Find where the given text appears and provide that cell's center as [x, y] coordinate. 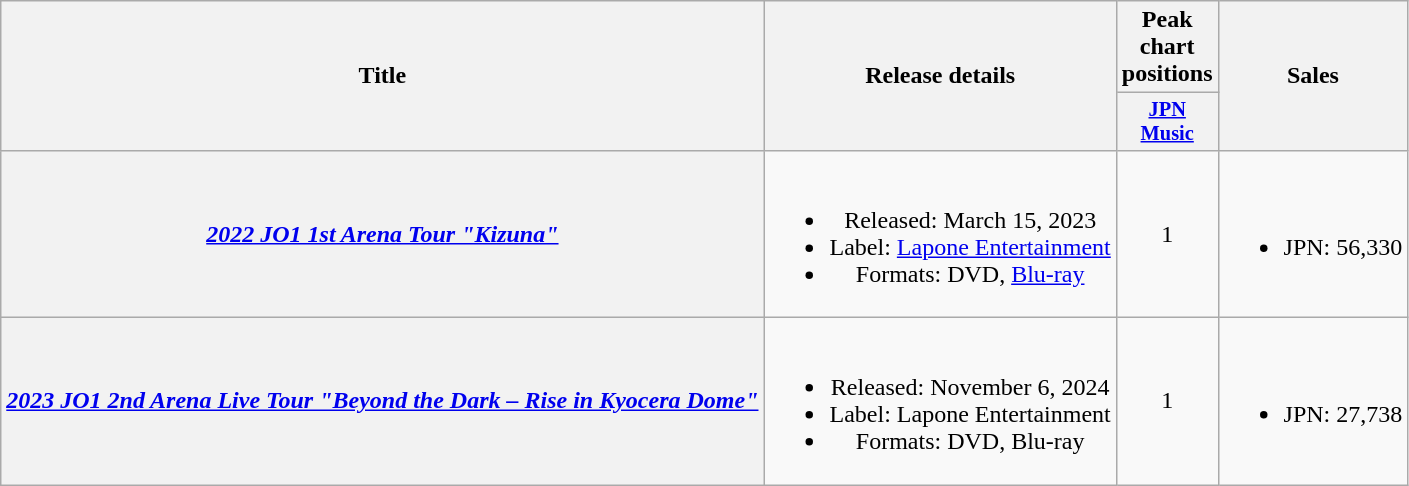
Released: November 6, 2024 Label: Lapone EntertainmentFormats: DVD, Blu-ray [940, 402]
Sales [1313, 76]
2022 JO1 1st Arena Tour "Kizuna" [382, 234]
Title [382, 76]
Peak chart positions [1167, 47]
Released: March 15, 2023 Label: Lapone EntertainmentFormats: DVD, Blu-ray [940, 234]
Release details [940, 76]
2023 JO1 2nd Arena Live Tour "Beyond the Dark – Rise in Kyocera Dome" [382, 402]
JPN: 27,738 [1313, 402]
JPN: 56,330 [1313, 234]
JPNMusic [1167, 122]
